For the text-containing cell, return its midpoint in (x, y) coordinate format. 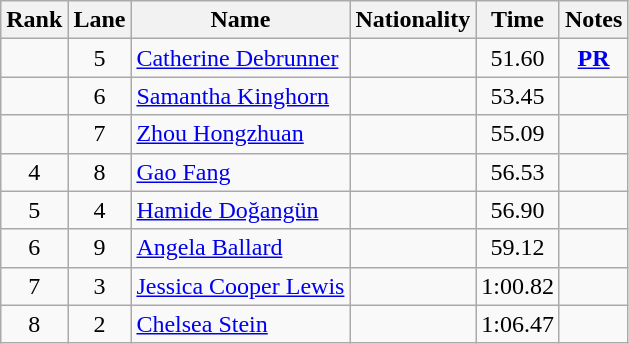
Time (518, 20)
Chelsea Stein (240, 324)
1:06.47 (518, 324)
Catherine Debrunner (240, 58)
Samantha Kinghorn (240, 96)
9 (100, 248)
PR (593, 58)
2 (100, 324)
55.09 (518, 134)
Nationality (413, 20)
56.53 (518, 172)
Name (240, 20)
Angela Ballard (240, 248)
Gao Fang (240, 172)
Notes (593, 20)
53.45 (518, 96)
Lane (100, 20)
1:00.82 (518, 286)
Hamide Doğangün (240, 210)
56.90 (518, 210)
Zhou Hongzhuan (240, 134)
Jessica Cooper Lewis (240, 286)
Rank (34, 20)
3 (100, 286)
59.12 (518, 248)
51.60 (518, 58)
